Extract the (x, y) coordinate from the center of the cell holding the provided text.  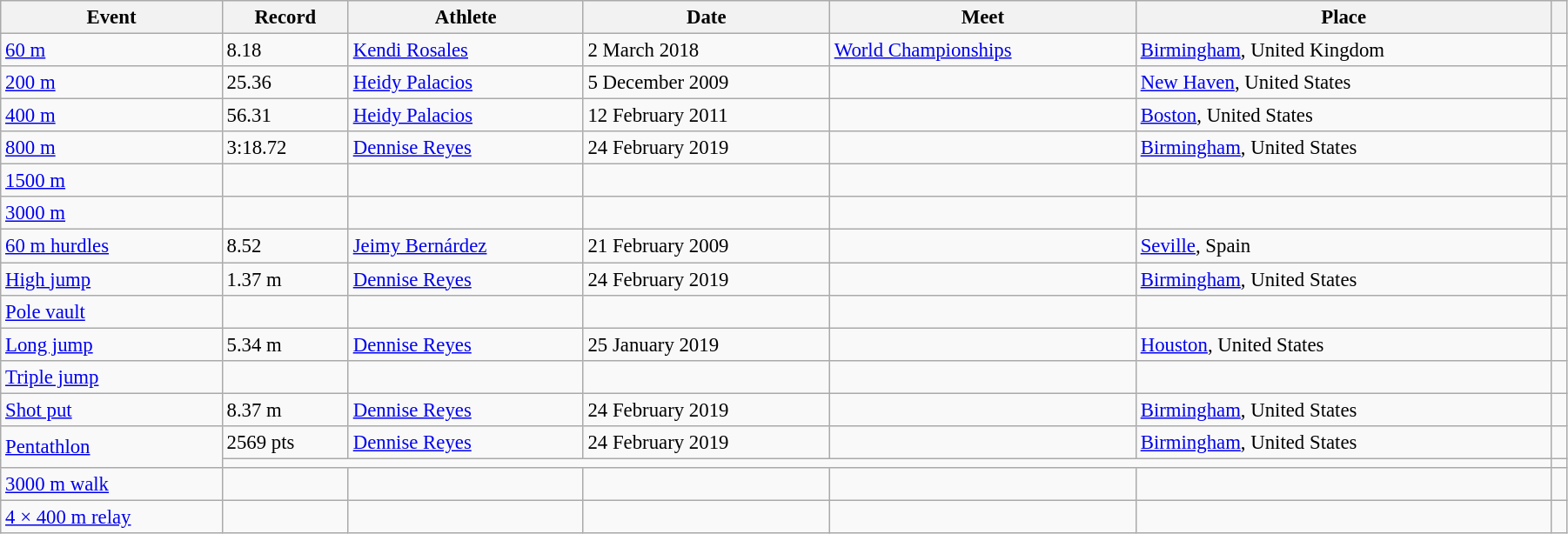
High jump (111, 279)
4 × 400 m relay (111, 517)
8.52 (285, 246)
800 m (111, 148)
8.18 (285, 50)
3000 m walk (111, 484)
400 m (111, 116)
Shot put (111, 410)
25.36 (285, 83)
Event (111, 17)
60 m (111, 50)
21 February 2009 (707, 246)
New Haven, United States (1344, 83)
Date (707, 17)
Boston, United States (1344, 116)
8.37 m (285, 410)
Houston, United States (1344, 344)
2569 pts (285, 443)
5.34 m (285, 344)
3:18.72 (285, 148)
1.37 m (285, 279)
Jeimy Bernárdez (466, 246)
Seville, Spain (1344, 246)
Birmingham, United Kingdom (1344, 50)
2 March 2018 (707, 50)
5 December 2009 (707, 83)
200 m (111, 83)
25 January 2019 (707, 344)
Record (285, 17)
Pentathlon (111, 447)
Athlete (466, 17)
60 m hurdles (111, 246)
12 February 2011 (707, 116)
Triple jump (111, 377)
56.31 (285, 116)
Kendi Rosales (466, 50)
Meet (982, 17)
Long jump (111, 344)
Pole vault (111, 311)
World Championships (982, 50)
1500 m (111, 181)
Place (1344, 17)
3000 m (111, 213)
